Extract the [X, Y] coordinate from the center of the cell holding the provided text.  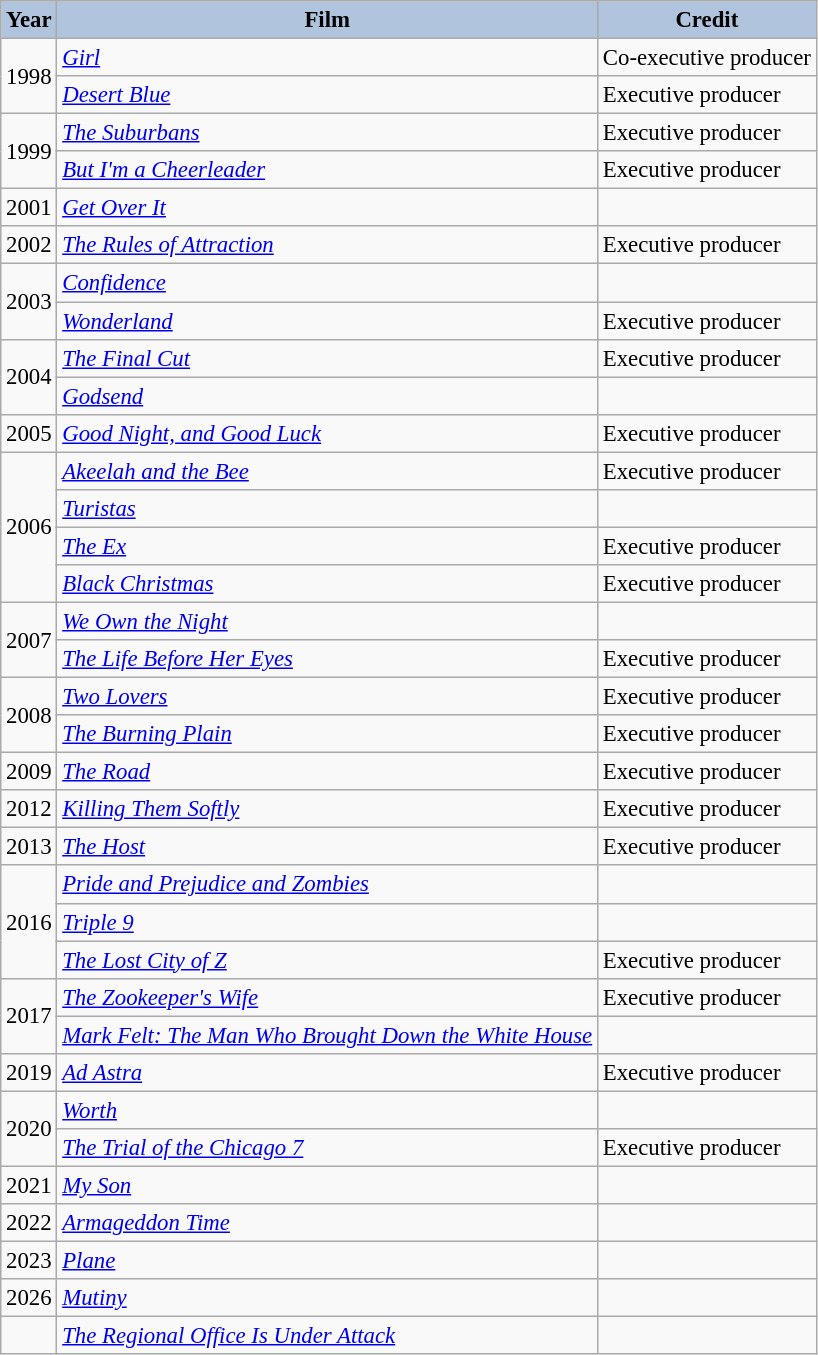
The Ex [328, 546]
The Zookeeper's Wife [328, 997]
Mark Felt: The Man Who Brought Down the White House [328, 1035]
Two Lovers [328, 697]
The Road [328, 772]
Triple 9 [328, 922]
We Own the Night [328, 621]
2023 [29, 1261]
Girl [328, 58]
Desert Blue [328, 95]
The Life Before Her Eyes [328, 659]
Credit [708, 20]
2007 [29, 640]
2022 [29, 1223]
But I'm a Cheerleader [328, 170]
2009 [29, 772]
2004 [29, 376]
Plane [328, 1261]
Wonderland [328, 321]
Worth [328, 1110]
2003 [29, 302]
The Rules of Attraction [328, 245]
The Host [328, 847]
Get Over It [328, 208]
Pride and Prejudice and Zombies [328, 885]
Black Christmas [328, 584]
2019 [29, 1073]
2001 [29, 208]
2006 [29, 527]
The Lost City of Z [328, 960]
The Final Cut [328, 358]
The Regional Office Is Under Attack [328, 1336]
Akeelah and the Bee [328, 471]
Co-executive producer [708, 58]
Year [29, 20]
2016 [29, 922]
Ad Astra [328, 1073]
Godsend [328, 396]
2017 [29, 1016]
1998 [29, 76]
2013 [29, 847]
Film [328, 20]
Turistas [328, 509]
The Suburbans [328, 133]
2012 [29, 809]
2008 [29, 716]
2021 [29, 1185]
2020 [29, 1128]
Good Night, and Good Luck [328, 433]
1999 [29, 152]
My Son [328, 1185]
Confidence [328, 283]
2002 [29, 245]
Armageddon Time [328, 1223]
2005 [29, 433]
The Burning Plain [328, 734]
The Trial of the Chicago 7 [328, 1148]
Killing Them Softly [328, 809]
2026 [29, 1298]
Mutiny [328, 1298]
